Output the [X, Y] coordinate of the center of the cell containing the given text.  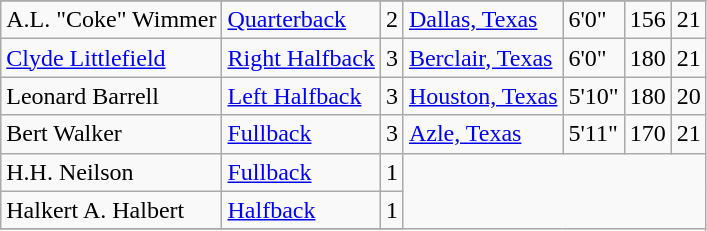
Right Halfback [301, 58]
Bert Walker [112, 134]
Left Halfback [301, 96]
Dallas, Texas [483, 20]
Azle, Texas [483, 134]
Halkert A. Halbert [112, 210]
H.H. Neilson [112, 172]
Quarterback [301, 20]
156 [648, 20]
20 [688, 96]
170 [648, 134]
Berclair, Texas [483, 58]
Leonard Barrell [112, 96]
5'10" [594, 96]
Clyde Littlefield [112, 58]
2 [392, 20]
Halfback [301, 210]
Houston, Texas [483, 96]
5'11" [594, 134]
A.L. "Coke" Wimmer [112, 20]
